Capture the cell that displays the provided text and extract its [X, Y] central coordinate. 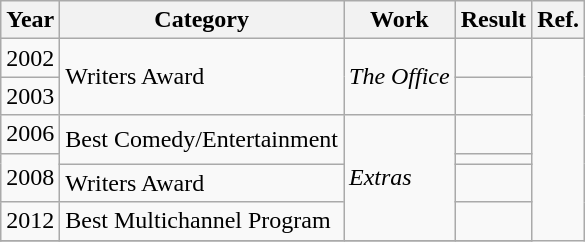
Work [400, 20]
Result [493, 20]
Extras [400, 178]
Year [30, 20]
2006 [30, 134]
2003 [30, 96]
2012 [30, 221]
Best Comedy/Entertainment [202, 140]
2002 [30, 58]
2008 [30, 178]
Category [202, 20]
Ref. [558, 20]
The Office [400, 77]
Best Multichannel Program [202, 221]
